Provide the [x, y] coordinate of the cell's center where the given text is located.  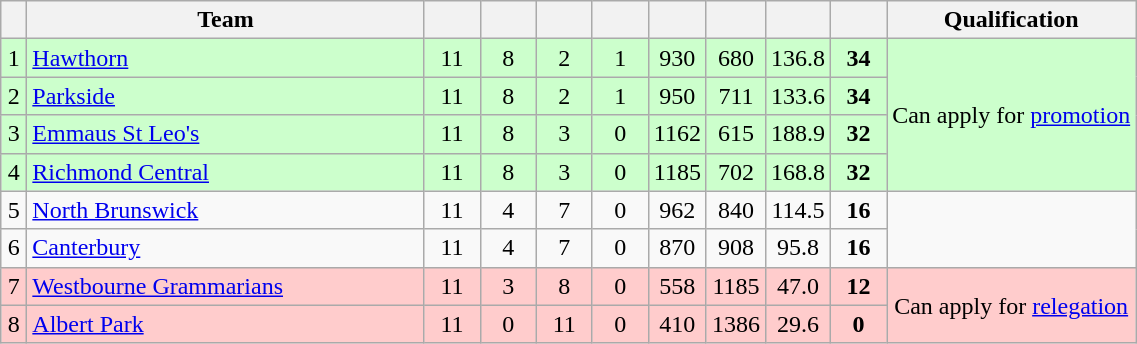
168.8 [798, 172]
615 [736, 134]
Westbourne Grammarians [226, 286]
410 [677, 324]
930 [677, 58]
12 [859, 286]
Parkside [226, 96]
188.9 [798, 134]
North Brunswick [226, 210]
962 [677, 210]
Emmaus St Leo's [226, 134]
870 [677, 248]
1162 [677, 134]
558 [677, 286]
5 [14, 210]
133.6 [798, 96]
Can apply for promotion [1012, 115]
6 [14, 248]
Can apply for relegation [1012, 305]
Team [226, 20]
Canterbury [226, 248]
95.8 [798, 248]
840 [736, 210]
Qualification [1012, 20]
47.0 [798, 286]
136.8 [798, 58]
950 [677, 96]
680 [736, 58]
908 [736, 248]
1386 [736, 324]
29.6 [798, 324]
702 [736, 172]
Richmond Central [226, 172]
Albert Park [226, 324]
711 [736, 96]
114.5 [798, 210]
Hawthorn [226, 58]
